For the text-containing cell, return its midpoint in [x, y] coordinate format. 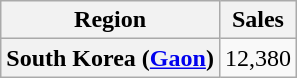
South Korea (Gaon) [110, 58]
Sales [258, 20]
Region [110, 20]
12,380 [258, 58]
